From the cell containing the given text, extract its center point as [X, Y] coordinate. 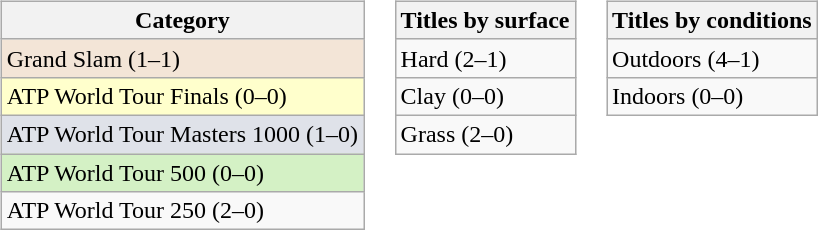
Titles by surface [485, 20]
Grass (2–0) [485, 134]
Clay (0–0) [485, 96]
ATP World Tour Finals (0–0) [182, 96]
Outdoors (4–1) [712, 58]
Indoors (0–0) [712, 96]
Titles by conditions [712, 20]
Hard (2–1) [485, 58]
Category [182, 20]
Grand Slam (1–1) [182, 58]
ATP World Tour Masters 1000 (1–0) [182, 134]
ATP World Tour 500 (0–0) [182, 173]
ATP World Tour 250 (2–0) [182, 211]
